Extract the (X, Y) coordinate from the center of the cell holding the provided text.  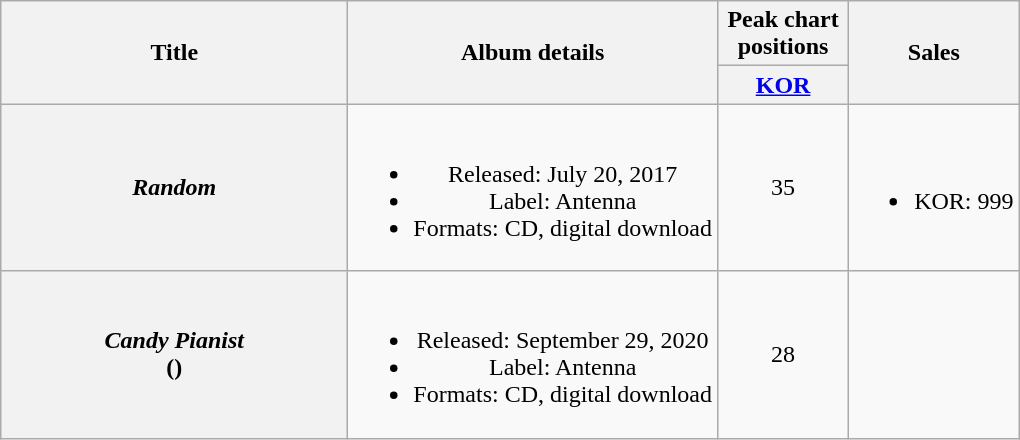
Released: September 29, 2020Label: AntennaFormats: CD, digital download (533, 354)
Sales (934, 52)
Title (174, 52)
28 (784, 354)
KOR (784, 85)
Released: July 20, 2017Label: AntennaFormats: CD, digital download (533, 188)
Candy Pianist () (174, 354)
KOR: 999 (934, 188)
Random (174, 188)
Peak chart positions (784, 34)
35 (784, 188)
Album details (533, 52)
